Identify which cell holds the provided text, then report its [X, Y] central coordinate. 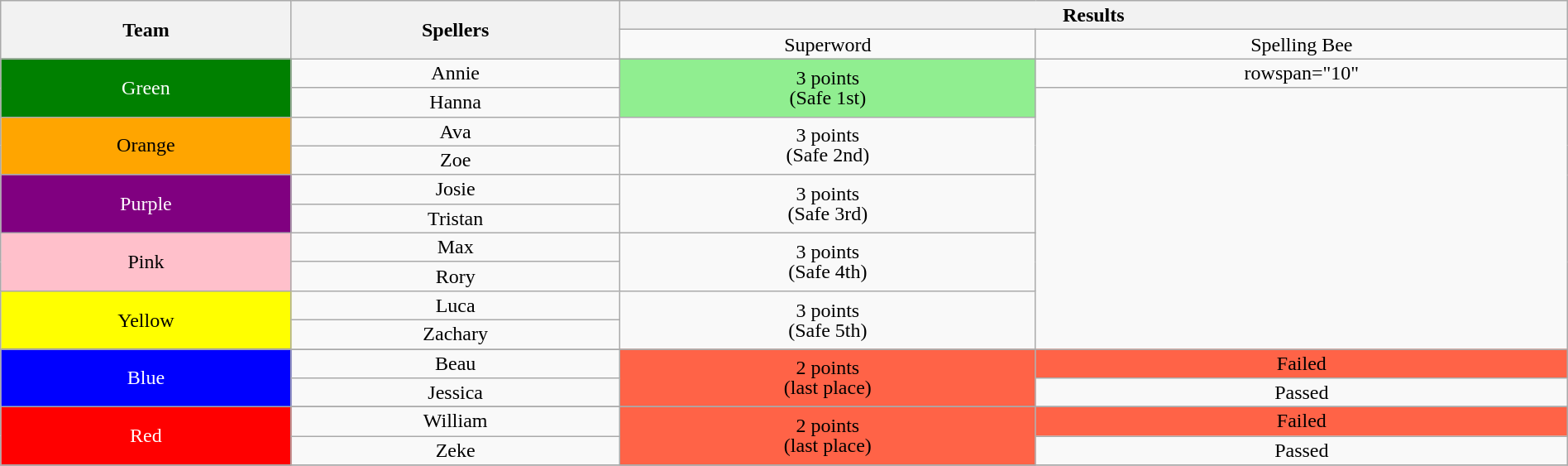
Zeke [455, 450]
Team [146, 30]
Zoe [455, 161]
Spelling Bee [1302, 45]
Beau [455, 364]
Rory [455, 276]
Josie [455, 189]
Results [1093, 15]
Superword [827, 45]
Pink [146, 262]
3 points(Safe 2nd) [827, 146]
Yellow [146, 319]
rowspan="10" [1302, 73]
3 points(Safe 1st) [827, 88]
Tristan [455, 219]
Purple [146, 204]
Ava [455, 131]
Annie [455, 73]
Green [146, 88]
William [455, 422]
Red [146, 436]
Jessica [455, 392]
Zachary [455, 334]
Spellers [455, 30]
3 points(Safe 3rd) [827, 204]
Luca [455, 305]
Orange [146, 146]
3 points(Safe 4th) [827, 262]
Hanna [455, 103]
Blue [146, 378]
Max [455, 247]
3 points(Safe 5th) [827, 319]
